Identify which cell holds the provided text, then report its (X, Y) central coordinate. 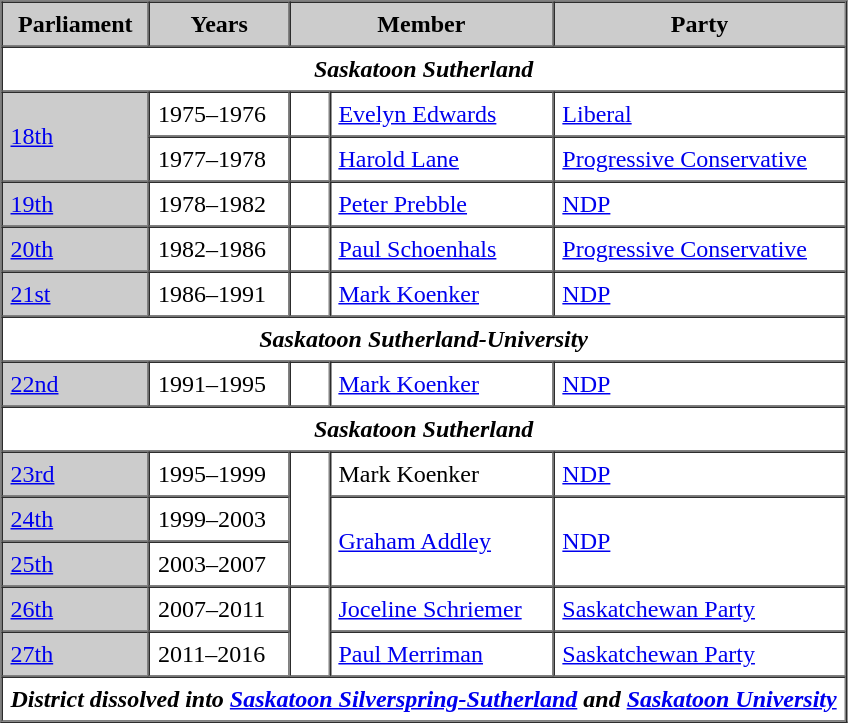
1991–1995 (219, 384)
Paul Merriman (441, 654)
2007–2011 (219, 608)
23rd (76, 474)
19th (76, 204)
Evelyn Edwards (441, 114)
22nd (76, 384)
1975–1976 (219, 114)
1986–1991 (219, 294)
Saskatoon Sutherland-University (424, 338)
1982–1986 (219, 248)
1977–1978 (219, 158)
Parliament (76, 24)
Party (699, 24)
Peter Prebble (441, 204)
21st (76, 294)
18th (76, 137)
2011–2016 (219, 654)
26th (76, 608)
20th (76, 248)
27th (76, 654)
25th (76, 564)
Liberal (699, 114)
Graham Addley (441, 541)
Paul Schoenhals (441, 248)
1995–1999 (219, 474)
1999–2003 (219, 518)
1978–1982 (219, 204)
Member (421, 24)
Joceline Schriemer (441, 608)
Harold Lane (441, 158)
District dissolved into Saskatoon Silverspring-Sutherland and Saskatoon University (424, 698)
2003–2007 (219, 564)
24th (76, 518)
Years (219, 24)
